Search for the cell housing the specified text and yield its [X, Y] center coordinate. 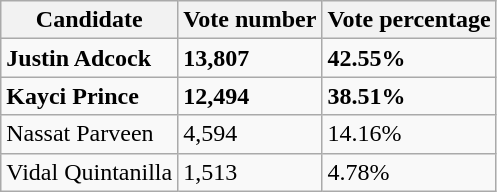
42.55% [409, 58]
Kayci Prince [90, 96]
Vote percentage [409, 20]
Nassat Parveen [90, 134]
14.16% [409, 134]
13,807 [250, 58]
1,513 [250, 172]
Vote number [250, 20]
Candidate [90, 20]
12,494 [250, 96]
Vidal Quintanilla [90, 172]
4.78% [409, 172]
Justin Adcock [90, 58]
4,594 [250, 134]
38.51% [409, 96]
